Find where the given text appears and provide that cell's center as (x, y) coordinate. 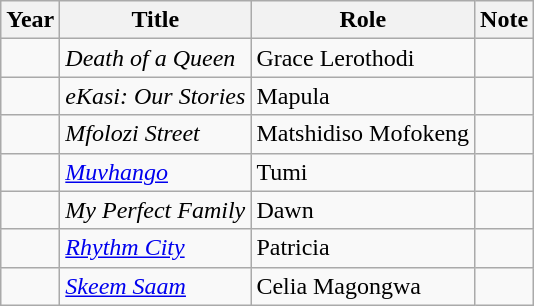
Rhythm City (156, 248)
Skeem Saam (156, 286)
Mfolozi Street (156, 134)
Death of a Queen (156, 58)
Dawn (363, 210)
Note (504, 20)
My Perfect Family (156, 210)
Tumi (363, 172)
Grace Lerothodi (363, 58)
Celia Magongwa (363, 286)
Mapula (363, 96)
Title (156, 20)
Matshidiso Mofokeng (363, 134)
Patricia (363, 248)
eKasi: Our Stories (156, 96)
Muvhango (156, 172)
Year (30, 20)
Role (363, 20)
